Return (X, Y) of the center of cell containing provided text 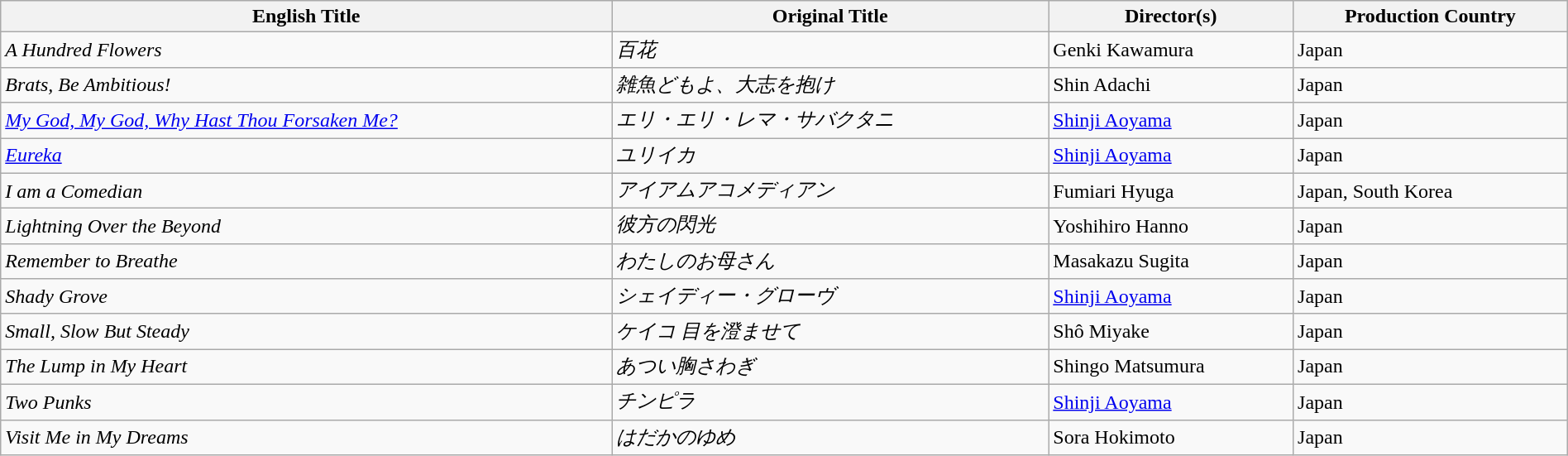
Production Country (1431, 17)
Genki Kawamura (1171, 50)
Masakazu Sugita (1171, 262)
百花 (830, 50)
Shingo Matsumura (1171, 367)
Shin Adachi (1171, 84)
Sora Hokimoto (1171, 437)
Director(s) (1171, 17)
Japan, South Korea (1431, 190)
ケイコ 目を澄ませて (830, 331)
Shô Miyake (1171, 331)
アイアムアコメディアン (830, 190)
Original Title (830, 17)
The Lump in My Heart (306, 367)
I am a Comedian (306, 190)
エリ・エリ・レマ・サバクタニ (830, 121)
チンピラ (830, 402)
Small, Slow But Steady (306, 331)
A Hundred Flowers (306, 50)
はだかのゆめ (830, 437)
彼方の閃光 (830, 227)
Eureka (306, 156)
雑魚どもよ、大志を抱け (830, 84)
わたしのお母さん (830, 262)
シェイディー・グローヴ (830, 296)
Brats, Be Ambitious! (306, 84)
My God, My God, Why Hast Thou Forsaken Me? (306, 121)
Lightning Over the Beyond (306, 227)
あつい胸さわぎ (830, 367)
English Title (306, 17)
Shady Grove (306, 296)
Yoshihiro Hanno (1171, 227)
ユリイカ (830, 156)
Two Punks (306, 402)
Remember to Breathe (306, 262)
Fumiari Hyuga (1171, 190)
Visit Me in My Dreams (306, 437)
